Output the (x, y) coordinate of the center of the cell containing the given text.  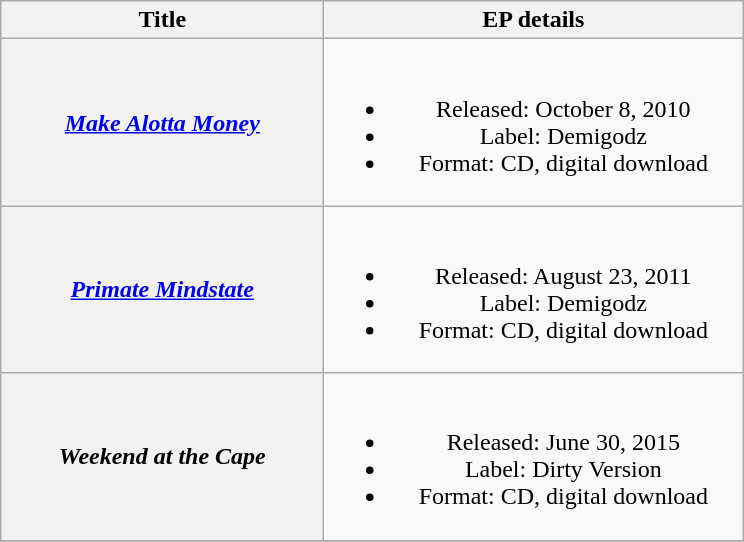
Primate Mindstate (162, 290)
Make Alotta Money (162, 122)
Released: June 30, 2015Label: Dirty VersionFormat: CD, digital download (534, 456)
Weekend at the Cape (162, 456)
EP details (534, 20)
Released: August 23, 2011Label: DemigodzFormat: CD, digital download (534, 290)
Released: October 8, 2010Label: DemigodzFormat: CD, digital download (534, 122)
Title (162, 20)
